Scan for the cell matching the given text and deliver its (X, Y) coordinate at center. 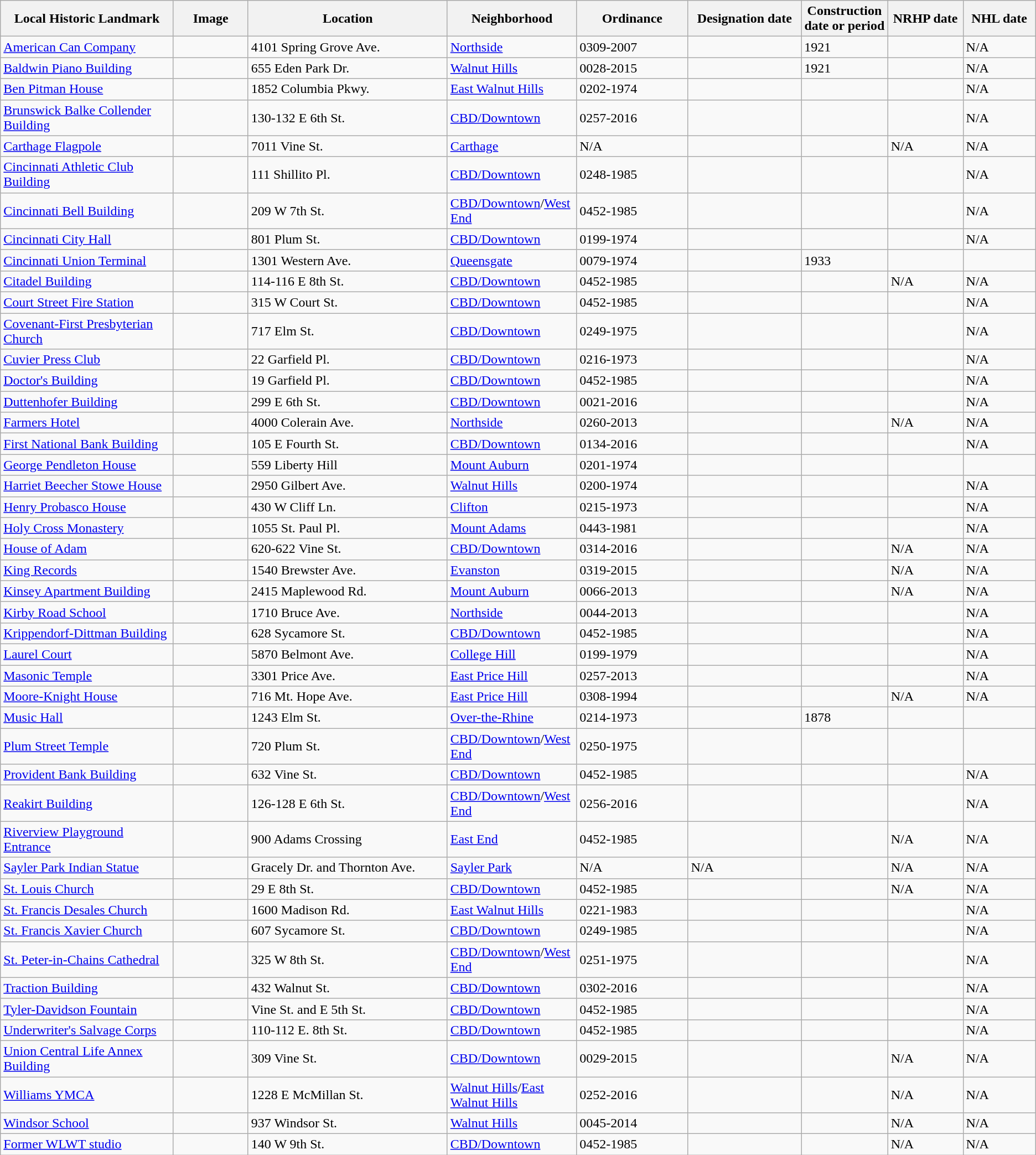
0252-2016 (632, 1095)
1852 Columbia Pkwy. (348, 89)
0251-1975 (632, 960)
559 Liberty Hill (348, 465)
0314-2016 (632, 549)
Location (348, 19)
0134-2016 (632, 444)
Over-the-Rhine (512, 718)
NHL date (999, 19)
Tyler-Davidson Fountain (87, 1009)
0021-2016 (632, 402)
Windsor School (87, 1123)
House of Adam (87, 549)
4101 Spring Grove Ave. (348, 47)
Brunswick Balke Collender Building (87, 117)
0066-2013 (632, 591)
716 Mt. Hope Ave. (348, 697)
5870 Belmont Ave. (348, 654)
Provident Bank Building (87, 775)
0029-2015 (632, 1058)
0200-1974 (632, 486)
Duttenhofer Building (87, 402)
Sayler Park (512, 868)
0202-1974 (632, 89)
Baldwin Piano Building (87, 68)
Image (210, 19)
Union Central Life Annex Building (87, 1058)
0249-1975 (632, 331)
East End (512, 839)
Underwriter's Salvage Corps (87, 1030)
114-116 E 8th St. (348, 281)
Clifton (512, 507)
0044-2013 (632, 612)
Plum Street Temple (87, 746)
King Records (87, 570)
Mount Adams (512, 528)
Cincinnati Athletic Club Building (87, 175)
7011 Vine St. (348, 146)
0443-1981 (632, 528)
1055 St. Paul Pl. (348, 528)
111 Shillito Pl. (348, 175)
Henry Probasco House (87, 507)
St. Peter-in-Chains Cathedral (87, 960)
Carthage (512, 146)
George Pendleton House (87, 465)
American Can Company (87, 47)
Walnut Hills/East Walnut Hills (512, 1095)
2415 Maplewood Rd. (348, 591)
209 W 7th St. (348, 210)
325 W 8th St. (348, 960)
1933 (845, 260)
St. Louis Church (87, 889)
Cincinnati City Hall (87, 239)
801 Plum St. (348, 239)
Harriet Beecher Stowe House (87, 486)
First National Bank Building (87, 444)
110-112 E. 8th St. (348, 1030)
607 Sycamore St. (348, 931)
432 Walnut St. (348, 988)
3301 Price Ave. (348, 676)
655 Eden Park Dr. (348, 68)
0079-1974 (632, 260)
Cincinnati Bell Building (87, 210)
1228 E McMillan St. (348, 1095)
St. Francis Xavier Church (87, 931)
1710 Bruce Ave. (348, 612)
Sayler Park Indian Statue (87, 868)
1301 Western Ave. (348, 260)
0045-2014 (632, 1123)
0257-2013 (632, 676)
0214-1973 (632, 718)
0199-1974 (632, 239)
College Hill (512, 654)
Ordinance (632, 19)
1243 Elm St. (348, 718)
Designation date (745, 19)
632 Vine St. (348, 775)
Court Street Fire Station (87, 302)
1878 (845, 718)
0199-1979 (632, 654)
620-622 Vine St. (348, 549)
0249-1985 (632, 931)
140 W 9th St. (348, 1144)
0319-2015 (632, 570)
900 Adams Crossing (348, 839)
Queensgate (512, 260)
Former WLWT studio (87, 1144)
0028-2015 (632, 68)
0250-1975 (632, 746)
126-128 E 6th St. (348, 804)
Local Historic Landmark (87, 19)
0309-2007 (632, 47)
4000 Colerain Ave. (348, 423)
Holy Cross Monastery (87, 528)
22 Garfield Pl. (348, 360)
Williams YMCA (87, 1095)
Kirby Road School (87, 612)
Covenant-First Presbyterian Church (87, 331)
1600 Madison Rd. (348, 910)
937 Windsor St. (348, 1123)
0308-1994 (632, 697)
Riverview Playground Entrance (87, 839)
105 E Fourth St. (348, 444)
Cincinnati Union Terminal (87, 260)
628 Sycamore St. (348, 633)
Moore-Knight House (87, 697)
Cuvier Press Club (87, 360)
720 Plum St. (348, 746)
0248-1985 (632, 175)
0221-1983 (632, 910)
0215-1973 (632, 507)
Music Hall (87, 718)
NRHP date (925, 19)
309 Vine St. (348, 1058)
Traction Building (87, 988)
Evanston (512, 570)
Krippendorf-Dittman Building (87, 633)
Doctor's Building (87, 381)
Vine St. and E 5th St. (348, 1009)
130-132 E 6th St. (348, 117)
Neighborhood (512, 19)
717 Elm St. (348, 331)
0216-1973 (632, 360)
Gracely Dr. and Thornton Ave. (348, 868)
0302-2016 (632, 988)
0257-2016 (632, 117)
1540 Brewster Ave. (348, 570)
29 E 8th St. (348, 889)
315 W Court St. (348, 302)
19 Garfield Pl. (348, 381)
Kinsey Apartment Building (87, 591)
Farmers Hotel (87, 423)
2950 Gilbert Ave. (348, 486)
Reakirt Building (87, 804)
0201-1974 (632, 465)
Carthage Flagpole (87, 146)
Laurel Court (87, 654)
299 E 6th St. (348, 402)
Masonic Temple (87, 676)
Citadel Building (87, 281)
St. Francis Desales Church (87, 910)
0256-2016 (632, 804)
0260-2013 (632, 423)
Ben Pitman House (87, 89)
430 W Cliff Ln. (348, 507)
Construction date or period (845, 19)
